Locate the cell with the specified text and output its [x, y] center coordinate. 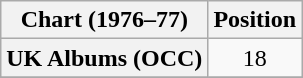
18 [255, 58]
UK Albums (OCC) [104, 58]
Chart (1976–77) [104, 20]
Position [255, 20]
